Find where the given text appears and provide that cell's center as [X, Y] coordinate. 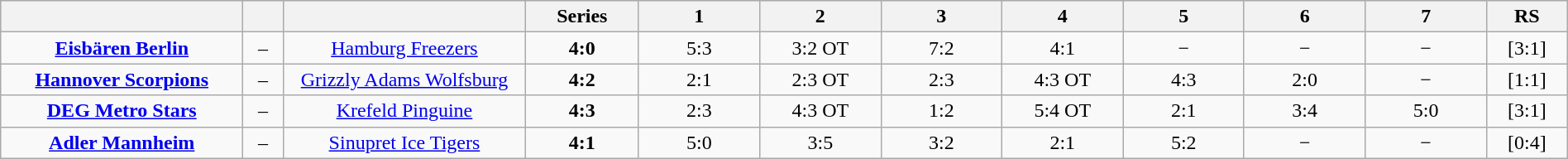
6 [1304, 17]
4:0 [582, 48]
3:2 [941, 142]
RS [1527, 17]
4:2 [582, 79]
[1:1] [1527, 79]
1:2 [941, 111]
Grizzly Adams Wolfsburg [404, 79]
[0:4] [1527, 142]
Eisbären Berlin [122, 48]
7:2 [941, 48]
3:2 OT [820, 48]
3:5 [820, 142]
2 [820, 17]
Hannover Scorpions [122, 79]
1 [699, 17]
Adler Mannheim [122, 142]
5:3 [699, 48]
Hamburg Freezers [404, 48]
4 [1063, 17]
Sinupret Ice Tigers [404, 142]
5 [1183, 17]
DEG Metro Stars [122, 111]
5:4 OT [1063, 111]
3 [941, 17]
Series [582, 17]
2:3 OT [820, 79]
Krefeld Pinguine [404, 111]
7 [1426, 17]
3:4 [1304, 111]
5:2 [1183, 142]
2:0 [1304, 79]
